Extract the [x, y] coordinate from the center of the cell holding the provided text.  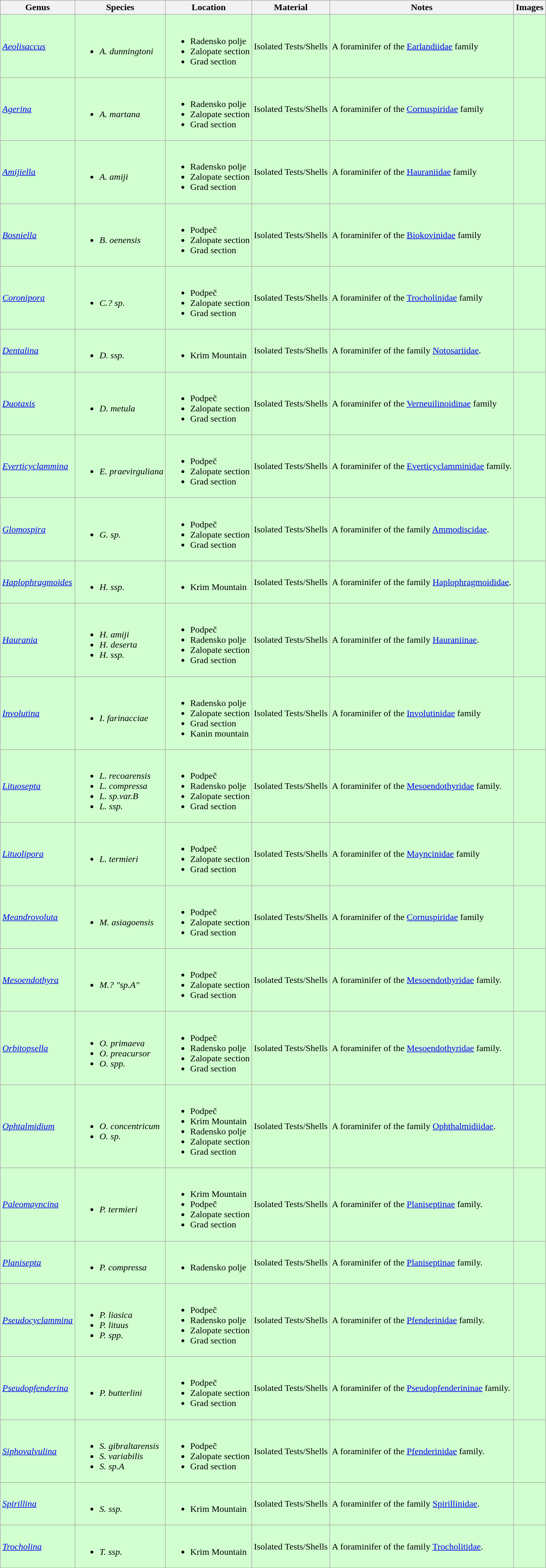
A foraminifer of the Mayncinidae family [422, 854]
Haurania [38, 640]
Pseudopfenderina [38, 1388]
I. farinacciae [120, 713]
Ophtalmidium [38, 1126]
P. butterlini [120, 1388]
Pseudocyclammina [38, 1320]
Genus [38, 8]
A foraminifer of the family Ammodiscidae. [422, 529]
A foraminifer of the Biokovinidae family [422, 235]
P. compressa [120, 1262]
Everticyclammina [38, 466]
Glomospira [38, 529]
O. primaevaO. preacursorO. spp. [120, 1048]
D. metula [120, 403]
Amijiella [38, 172]
Location [209, 8]
Aeolisaccus [38, 46]
A. amiji [120, 172]
Bosniella [38, 235]
Lituolipora [38, 854]
B. oenensis [120, 235]
S. gibraltarensisS. variabilisS. sp.A [120, 1451]
M. asiagoensis [120, 917]
Coronipora [38, 298]
D. ssp. [120, 350]
E. praevirguliana [120, 466]
Trocholina [38, 1546]
A foraminifer of the family Haplophragmoididae. [422, 582]
Involutina [38, 713]
Planisepta [38, 1262]
A. dunningtoni [120, 46]
A foraminifer of the Trocholinidae family [422, 298]
M.? "sp.A" [120, 980]
Images [529, 8]
A foraminifer of the Hauraniidae family [422, 172]
Radensko poljeZalopate sectionGrad sectionKanin mountain [209, 713]
Meandrovoluta [38, 917]
G. sp. [120, 529]
P. termieri [120, 1204]
PodpečKrim MountainRadensko poljeZalopate sectionGrad section [209, 1126]
Lituosepta [38, 786]
C.? sp. [120, 298]
Species [120, 8]
A foraminifer of the family Hauraniinae. [422, 640]
H. amijiH. desertaH. ssp. [120, 640]
A foraminifer of the Involutinidae family [422, 713]
A foraminifer of the Verneuilinoidinae family [422, 403]
Mesoendothyra [38, 980]
Orbitopsella [38, 1048]
S. ssp. [120, 1504]
Notes [422, 8]
A foraminifer of the Pseudopfenderininae family. [422, 1388]
Duotaxis [38, 403]
Haplophragmoides [38, 582]
A foraminifer of the Earlandiidae family [422, 46]
A foraminifer of the family Trocholitidae. [422, 1546]
Radensko polje [209, 1262]
O. concentricumO. sp. [120, 1126]
Agerina [38, 109]
A foraminifer of the family Ophthalmidiidae. [422, 1126]
Siphovalvulina [38, 1451]
A foraminifer of the family Notosariidae. [422, 350]
Krim MountainPodpečZalopate sectionGrad section [209, 1204]
Paleomayncina [38, 1204]
Spirillina [38, 1504]
A foraminifer of the Everticyclamminidae family. [422, 466]
Material [291, 8]
H. ssp. [120, 582]
P. liasicaP. lituusP. spp. [120, 1320]
Dentalina [38, 350]
T. ssp. [120, 1546]
L. termieri [120, 854]
L. recoarensisL. compressaL. sp.var.BL. ssp. [120, 786]
A. martana [120, 109]
A foraminifer of the family Spirillinidae. [422, 1504]
